Extract the [X, Y] coordinate from the center of the cell holding the provided text.  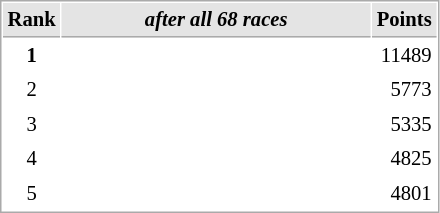
5 [32, 194]
4 [32, 158]
Rank [32, 20]
Points [404, 20]
5773 [404, 90]
1 [32, 56]
4801 [404, 194]
4825 [404, 158]
3 [32, 124]
11489 [404, 56]
2 [32, 90]
5335 [404, 124]
after all 68 races [216, 20]
